From the cell containing the given text, extract its center point as [X, Y] coordinate. 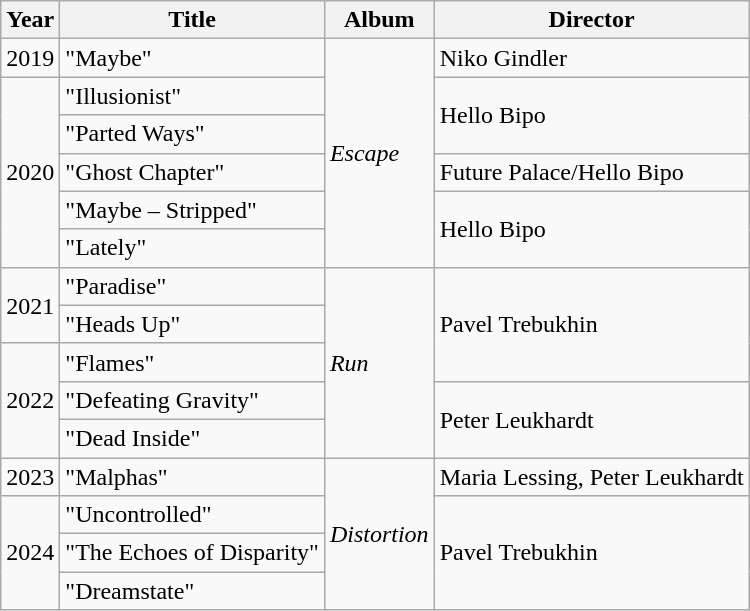
"Dreamstate" [192, 591]
Year [30, 20]
2021 [30, 305]
2024 [30, 553]
2020 [30, 172]
Escape [379, 153]
"Paradise" [192, 286]
Peter Leukhardt [592, 419]
"Malphas" [192, 477]
2022 [30, 400]
2023 [30, 477]
"Uncontrolled" [192, 515]
"Flames" [192, 362]
Distortion [379, 534]
Run [379, 362]
"Lately" [192, 248]
Album [379, 20]
"The Echoes of Disparity" [192, 553]
"Heads Up" [192, 324]
"Defeating Gravity" [192, 400]
"Maybe – Stripped" [192, 210]
Director [592, 20]
"Parted Ways" [192, 134]
"Maybe" [192, 58]
"Illusionist" [192, 96]
"Dead Inside" [192, 438]
Niko Gindler [592, 58]
2019 [30, 58]
"Ghost Chapter" [192, 172]
Future Palace/Hello Bipo [592, 172]
Title [192, 20]
Maria Lessing, Peter Leukhardt [592, 477]
